Output the [x, y] coordinate of the center of the cell containing the given text.  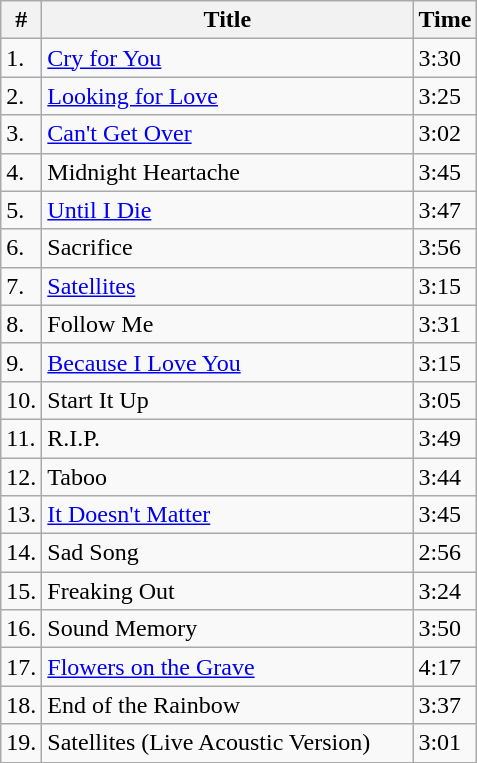
Time [445, 20]
3:47 [445, 210]
It Doesn't Matter [228, 515]
Because I Love You [228, 362]
Cry for You [228, 58]
18. [22, 705]
Satellites [228, 286]
3:56 [445, 248]
Midnight Heartache [228, 172]
Looking for Love [228, 96]
10. [22, 400]
Taboo [228, 477]
5. [22, 210]
9. [22, 362]
3:01 [445, 743]
R.I.P. [228, 438]
Flowers on the Grave [228, 667]
Sacrifice [228, 248]
2:56 [445, 553]
3:05 [445, 400]
Sound Memory [228, 629]
Sad Song [228, 553]
Title [228, 20]
15. [22, 591]
4:17 [445, 667]
Satellites (Live Acoustic Version) [228, 743]
12. [22, 477]
3:31 [445, 324]
3:50 [445, 629]
3:37 [445, 705]
3:24 [445, 591]
2. [22, 96]
Start It Up [228, 400]
3:30 [445, 58]
14. [22, 553]
17. [22, 667]
3:44 [445, 477]
3:49 [445, 438]
End of the Rainbow [228, 705]
8. [22, 324]
Can't Get Over [228, 134]
3:02 [445, 134]
3:25 [445, 96]
Freaking Out [228, 591]
# [22, 20]
Follow Me [228, 324]
4. [22, 172]
11. [22, 438]
3. [22, 134]
16. [22, 629]
1. [22, 58]
Until I Die [228, 210]
19. [22, 743]
13. [22, 515]
6. [22, 248]
7. [22, 286]
